Extract the (X, Y) coordinate from the center of the cell holding the provided text.  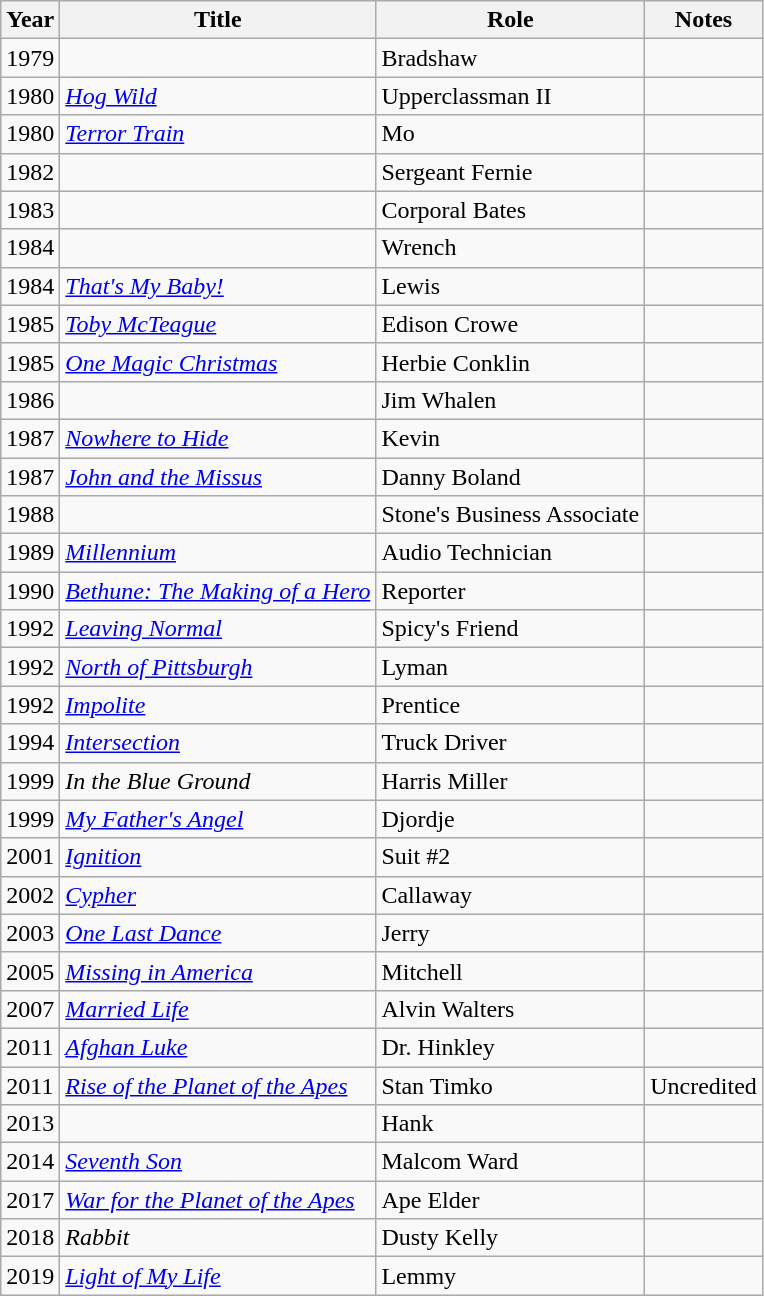
Lemmy (510, 1276)
Lewis (510, 286)
North of Pittsburgh (218, 667)
Leaving Normal (218, 629)
Stone's Business Associate (510, 515)
1990 (30, 591)
Seventh Son (218, 1162)
Toby McTeague (218, 324)
Role (510, 20)
Light of My Life (218, 1276)
Dr. Hinkley (510, 1047)
My Father's Angel (218, 819)
Herbie Conklin (510, 362)
Audio Technician (510, 553)
Dusty Kelly (510, 1238)
In the Blue Ground (218, 781)
Cypher (218, 895)
War for the Planet of the Apes (218, 1200)
Lyman (510, 667)
2001 (30, 857)
Upperclassman II (510, 96)
Mo (510, 134)
Bradshaw (510, 58)
John and the Missus (218, 477)
2014 (30, 1162)
Ignition (218, 857)
2005 (30, 971)
1994 (30, 743)
One Last Dance (218, 933)
1988 (30, 515)
That's My Baby! (218, 286)
1982 (30, 172)
Jerry (510, 933)
Nowhere to Hide (218, 438)
2013 (30, 1124)
One Magic Christmas (218, 362)
Ape Elder (510, 1200)
Rise of the Planet of the Apes (218, 1085)
Hank (510, 1124)
Afghan Luke (218, 1047)
Harris Miller (510, 781)
Sergeant Fernie (510, 172)
Spicy's Friend (510, 629)
Married Life (218, 1009)
Year (30, 20)
Truck Driver (510, 743)
2018 (30, 1238)
Kevin (510, 438)
Mitchell (510, 971)
2007 (30, 1009)
1983 (30, 210)
Wrench (510, 248)
2017 (30, 1200)
Reporter (510, 591)
Danny Boland (510, 477)
2002 (30, 895)
Malcom Ward (510, 1162)
Uncredited (704, 1085)
Title (218, 20)
Millennium (218, 553)
Jim Whalen (510, 400)
Bethune: The Making of a Hero (218, 591)
Djordje (510, 819)
Edison Crowe (510, 324)
Rabbit (218, 1238)
Hog Wild (218, 96)
1989 (30, 553)
Suit #2 (510, 857)
2019 (30, 1276)
Notes (704, 20)
Missing in America (218, 971)
Terror Train (218, 134)
Intersection (218, 743)
2003 (30, 933)
Impolite (218, 705)
Stan Timko (510, 1085)
1979 (30, 58)
Callaway (510, 895)
Alvin Walters (510, 1009)
Prentice (510, 705)
1986 (30, 400)
Corporal Bates (510, 210)
